Find where the given text appears and provide that cell's center as (X, Y) coordinate. 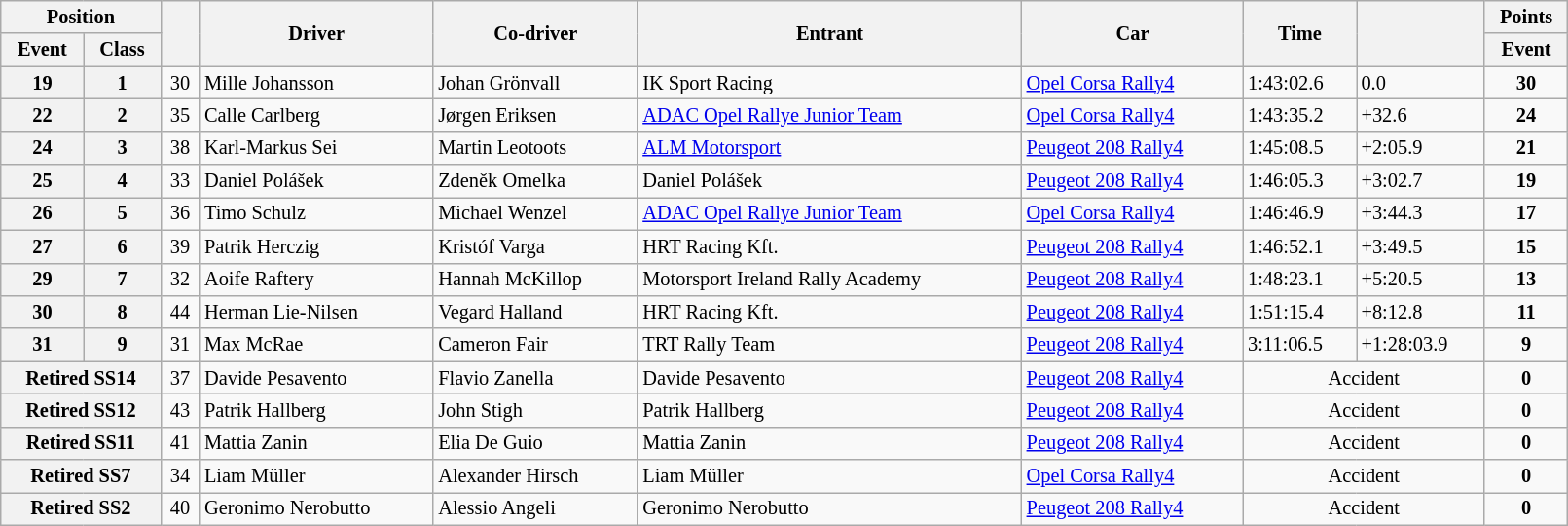
Motorsport Ireland Rally Academy (829, 280)
ALM Motorsport (829, 148)
2 (123, 115)
5 (123, 213)
36 (180, 213)
1:43:35.2 (1299, 115)
Zdeněk Omelka (535, 181)
1 (123, 83)
Alessio Angeli (535, 508)
Michael Wenzel (535, 213)
37 (180, 378)
Karl-Markus Sei (316, 148)
Entrant (829, 33)
+8:12.8 (1421, 312)
6 (123, 246)
Class (123, 50)
Co-driver (535, 33)
34 (180, 476)
TRT Rally Team (829, 345)
Herman Lie-Nilsen (316, 312)
Car (1133, 33)
29 (43, 280)
1:46:05.3 (1299, 181)
+5:20.5 (1421, 280)
0.0 (1421, 83)
1:46:46.9 (1299, 213)
Aoife Raftery (316, 280)
Patrik Herczig (316, 246)
40 (180, 508)
1:43:02.6 (1299, 83)
21 (1526, 148)
1:45:08.5 (1299, 148)
22 (43, 115)
Retired SS7 (81, 476)
25 (43, 181)
1:51:15.4 (1299, 312)
3 (123, 148)
+3:02.7 (1421, 181)
7 (123, 280)
Max McRae (316, 345)
3:11:06.5 (1299, 345)
Martin Leotoots (535, 148)
Time (1299, 33)
15 (1526, 246)
Vegard Halland (535, 312)
+32.6 (1421, 115)
John Stigh (535, 410)
32 (180, 280)
17 (1526, 213)
+1:28:03.9 (1421, 345)
Flavio Zanella (535, 378)
Calle Carlberg (316, 115)
44 (180, 312)
Retired SS11 (81, 443)
26 (43, 213)
Johan Grönvall (535, 83)
8 (123, 312)
Retired SS2 (81, 508)
Driver (316, 33)
Kristóf Varga (535, 246)
Timo Schulz (316, 213)
4 (123, 181)
+3:49.5 (1421, 246)
33 (180, 181)
Retired SS14 (81, 378)
39 (180, 246)
Points (1526, 17)
1:48:23.1 (1299, 280)
Retired SS12 (81, 410)
Hannah McKillop (535, 280)
Cameron Fair (535, 345)
11 (1526, 312)
35 (180, 115)
IK Sport Racing (829, 83)
+3:44.3 (1421, 213)
27 (43, 246)
Jørgen Eriksen (535, 115)
Alexander Hirsch (535, 476)
13 (1526, 280)
Mille Johansson (316, 83)
+2:05.9 (1421, 148)
Elia De Guio (535, 443)
41 (180, 443)
38 (180, 148)
43 (180, 410)
Position (81, 17)
1:46:52.1 (1299, 246)
